Determine the (x, y) coordinate at the center of the cell enclosing the given text.  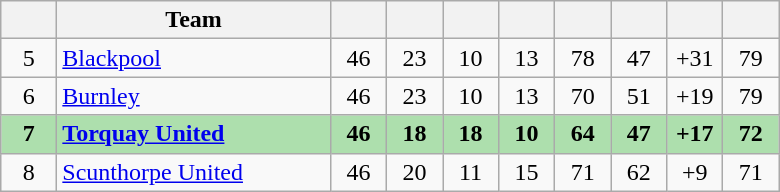
70 (583, 96)
72 (751, 134)
+9 (695, 172)
8 (29, 172)
15 (527, 172)
62 (639, 172)
+31 (695, 58)
Team (194, 20)
7 (29, 134)
5 (29, 58)
+17 (695, 134)
51 (639, 96)
+19 (695, 96)
11 (470, 172)
Scunthorpe United (194, 172)
Burnley (194, 96)
20 (414, 172)
78 (583, 58)
6 (29, 96)
64 (583, 134)
Torquay United (194, 134)
Blackpool (194, 58)
